Pinpoint the cell where the given text exists, returning its [x, y] midpoint coordinate. 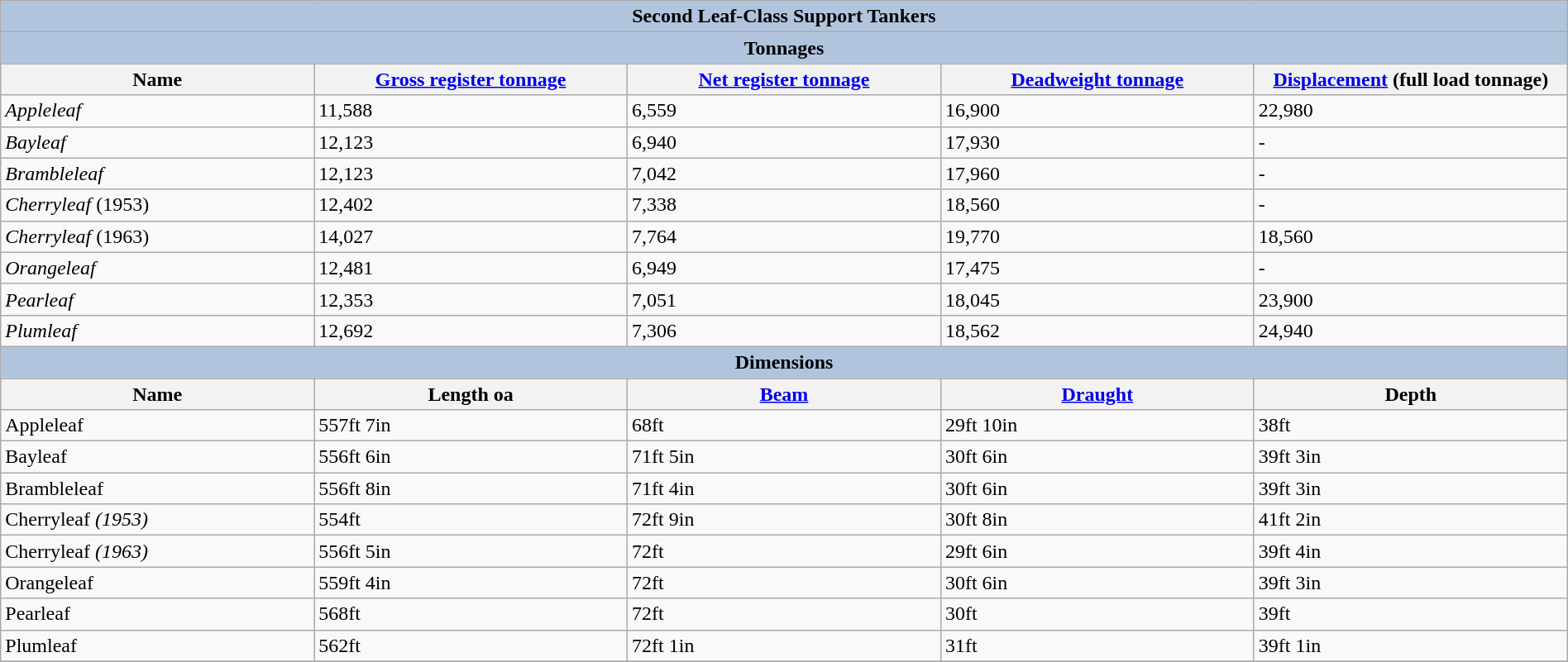
Second Leaf-Class Support Tankers [784, 17]
Beam [784, 394]
Net register tonnage [784, 79]
Tonnages [784, 48]
559ft 4in [471, 583]
18,045 [1097, 299]
556ft 5in [471, 551]
71ft 5in [784, 457]
11,588 [471, 111]
16,900 [1097, 111]
17,475 [1097, 268]
7,306 [784, 331]
Gross register tonnage [471, 79]
12,481 [471, 268]
12,353 [471, 299]
6,559 [784, 111]
7,042 [784, 174]
Length oa [471, 394]
556ft 6in [471, 457]
12,692 [471, 331]
39ft [1411, 614]
14,027 [471, 236]
7,764 [784, 236]
19,770 [1097, 236]
29ft 6in [1097, 551]
29ft 10in [1097, 426]
568ft [471, 614]
18,562 [1097, 331]
41ft 2in [1411, 520]
Displacement (full load tonnage) [1411, 79]
39ft 4in [1411, 551]
17,930 [1097, 142]
72ft 1in [784, 645]
7,338 [784, 205]
Draught [1097, 394]
31ft [1097, 645]
562ft [471, 645]
Deadweight tonnage [1097, 79]
557ft 7in [471, 426]
30ft 8in [1097, 520]
22,980 [1411, 111]
12,402 [471, 205]
68ft [784, 426]
7,051 [784, 299]
24,940 [1411, 331]
30ft [1097, 614]
72ft 9in [784, 520]
6,940 [784, 142]
23,900 [1411, 299]
39ft 1in [1411, 645]
Depth [1411, 394]
554ft [471, 520]
6,949 [784, 268]
38ft [1411, 426]
17,960 [1097, 174]
Dimensions [784, 362]
556ft 8in [471, 488]
71ft 4in [784, 488]
